Pinpoint the cell where the given text exists, returning its (x, y) midpoint coordinate. 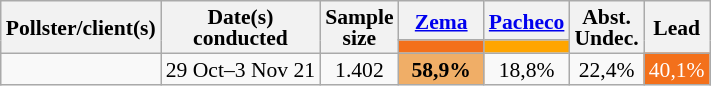
58,9% (442, 68)
40,1% (677, 68)
18,8% (527, 68)
Pollster/client(s) (81, 27)
Date(s)conducted (240, 27)
Samplesize (359, 27)
22,4% (606, 68)
29 Oct–3 Nov 21 (240, 68)
Pacheco (527, 20)
Lead (677, 27)
Zema (442, 20)
1.402 (359, 68)
Abst.Undec. (606, 27)
